Locate the cell with the specified text and output its [X, Y] center coordinate. 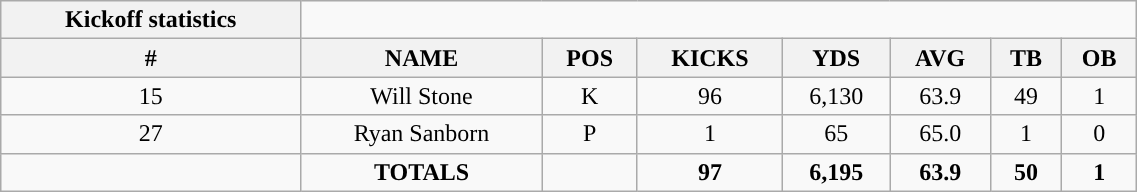
27 [151, 134]
Will Stone [422, 96]
49 [1026, 96]
15 [151, 96]
AVG [940, 58]
NAME [422, 58]
97 [710, 172]
50 [1026, 172]
OB [1098, 58]
YDS [836, 58]
# [151, 58]
0 [1098, 134]
P [590, 134]
Ryan Sanborn [422, 134]
TOTALS [422, 172]
TB [1026, 58]
KICKS [710, 58]
65.0 [940, 134]
6,195 [836, 172]
6,130 [836, 96]
Kickoff statistics [151, 20]
65 [836, 134]
96 [710, 96]
POS [590, 58]
K [590, 96]
